Detect which cell encompasses the target text, then output its [x, y] center coordinate. 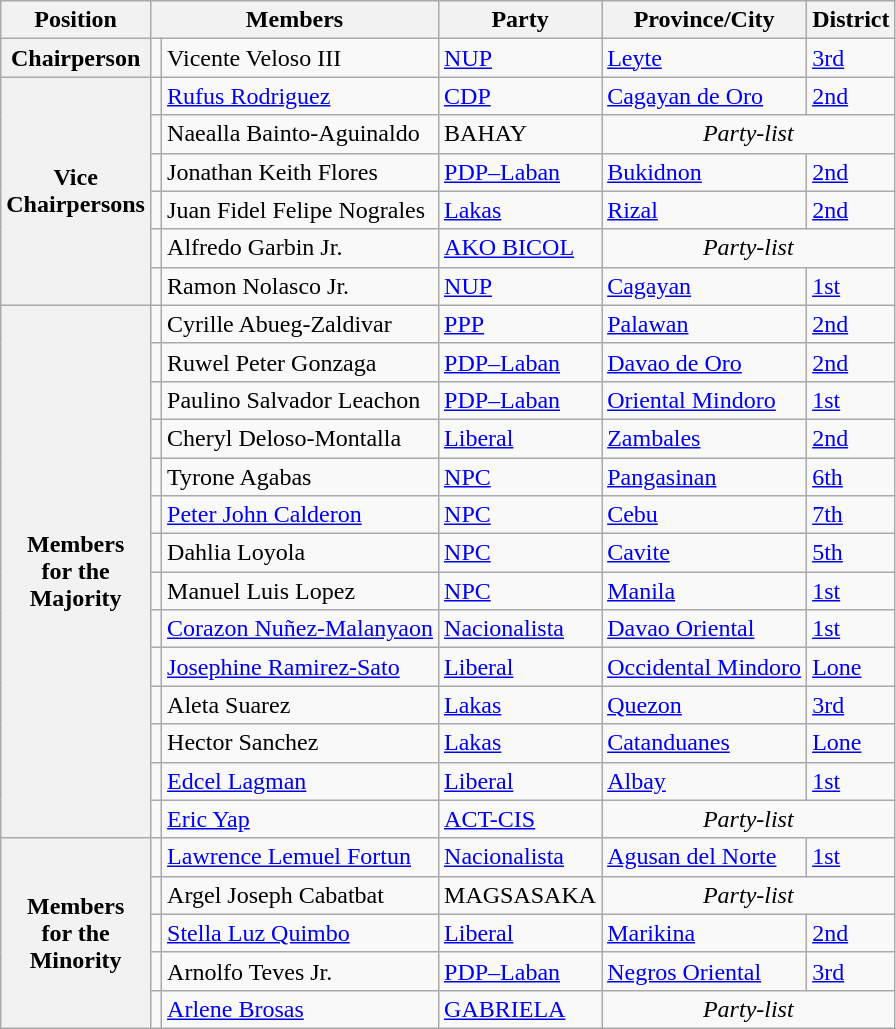
Naealla Bainto-Aguinaldo [300, 134]
Aleta Suarez [300, 705]
Membersfor theMinority [76, 933]
Pangasinan [704, 477]
Dahlia Loyola [300, 553]
Palawan [704, 324]
Lawrence Lemuel Fortun [300, 857]
Rufus Rodriguez [300, 96]
Hector Sanchez [300, 743]
Arlene Brosas [300, 1009]
Membersfor theMajority [76, 572]
6th [851, 477]
Negros Oriental [704, 971]
Zambales [704, 438]
Davao Oriental [704, 629]
AKO BICOL [520, 248]
Oriental Mindoro [704, 400]
Party [520, 20]
GABRIELA [520, 1009]
Chairperson [76, 58]
BAHAY [520, 134]
PPP [520, 324]
Alfredo Garbin Jr. [300, 248]
Argel Joseph Cabatbat [300, 895]
Marikina [704, 933]
Albay [704, 781]
ViceChairpersons [76, 191]
Cavite [704, 553]
Stella Luz Quimbo [300, 933]
Occidental Mindoro [704, 667]
Cheryl Deloso-Montalla [300, 438]
Davao de Oro [704, 362]
Peter John Calderon [300, 515]
Members [294, 20]
Position [76, 20]
Leyte [704, 58]
ACT-CIS [520, 819]
Cagayan [704, 286]
Agusan del Norte [704, 857]
CDP [520, 96]
District [851, 20]
Josephine Ramirez-Sato [300, 667]
Arnolfo Teves Jr. [300, 971]
Ramon Nolasco Jr. [300, 286]
Quezon [704, 705]
Jonathan Keith Flores [300, 172]
Rizal [704, 210]
Cyrille Abueg-Zaldivar [300, 324]
Vicente Veloso III [300, 58]
MAGSASAKA [520, 895]
Cagayan de Oro [704, 96]
Juan Fidel Felipe Nograles [300, 210]
Edcel Lagman [300, 781]
Paulino Salvador Leachon [300, 400]
Tyrone Agabas [300, 477]
Manila [704, 591]
Province/City [704, 20]
Bukidnon [704, 172]
5th [851, 553]
Ruwel Peter Gonzaga [300, 362]
Corazon Nuñez-Malanyaon [300, 629]
Eric Yap [300, 819]
Manuel Luis Lopez [300, 591]
Cebu [704, 515]
Catanduanes [704, 743]
7th [851, 515]
